Detect which cell encompasses the target text, then output its [X, Y] center coordinate. 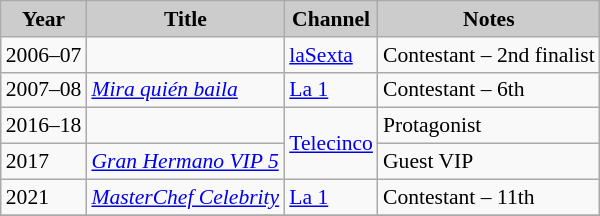
Guest VIP [489, 162]
MasterChef Celebrity [185, 197]
2017 [44, 162]
Channel [331, 19]
2021 [44, 197]
2007–08 [44, 90]
Mira quién baila [185, 90]
Year [44, 19]
Contestant – 2nd finalist [489, 55]
2006–07 [44, 55]
Contestant – 11th [489, 197]
Telecinco [331, 144]
laSexta [331, 55]
Title [185, 19]
Notes [489, 19]
Protagonist [489, 126]
Gran Hermano VIP 5 [185, 162]
Contestant – 6th [489, 90]
2016–18 [44, 126]
